Identify which cell holds the provided text, then report its [x, y] central coordinate. 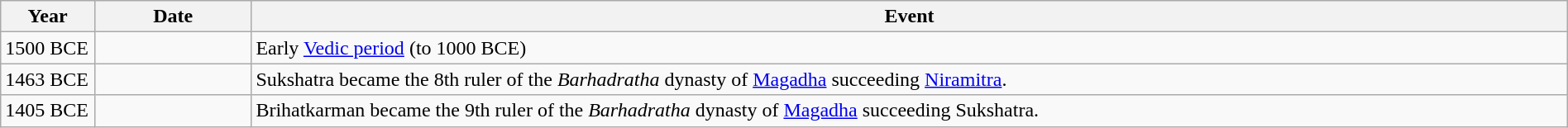
1500 BCE [48, 48]
Event [910, 17]
1463 BCE [48, 79]
Sukshatra became the 8th ruler of the Barhadratha dynasty of Magadha succeeding Niramitra. [910, 79]
1405 BCE [48, 111]
Year [48, 17]
Early Vedic period (to 1000 BCE) [910, 48]
Date [172, 17]
Brihatkarman became the 9th ruler of the Barhadratha dynasty of Magadha succeeding Sukshatra. [910, 111]
